Detect which cell encompasses the target text, then output its [x, y] center coordinate. 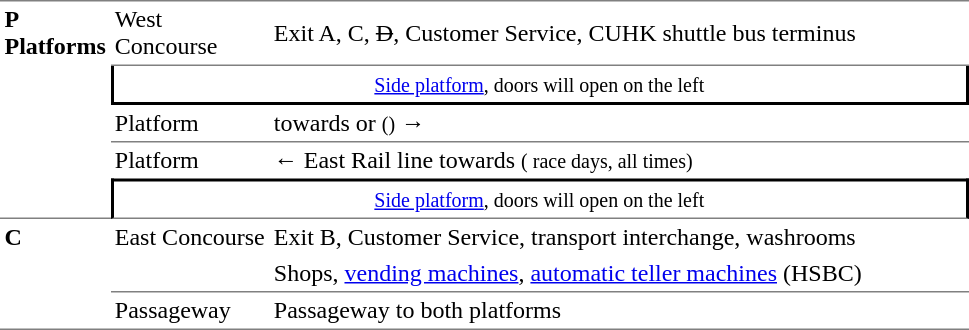
Shops, vending machines, automatic teller machines (HSBC) [618, 274]
Passageway [190, 311]
West Concourse [190, 33]
Passageway to both platforms [618, 311]
towards or () → [618, 124]
East Concourse [190, 256]
Exit A, C, D, Customer Service, CUHK shuttle bus terminus [618, 33]
C [55, 274]
Exit B, Customer Service, transport interchange, washrooms [618, 237]
PPlatforms [55, 110]
← East Rail line towards ( race days, all times) [618, 160]
